Pinpoint the cell where the given text exists, returning its [x, y] midpoint coordinate. 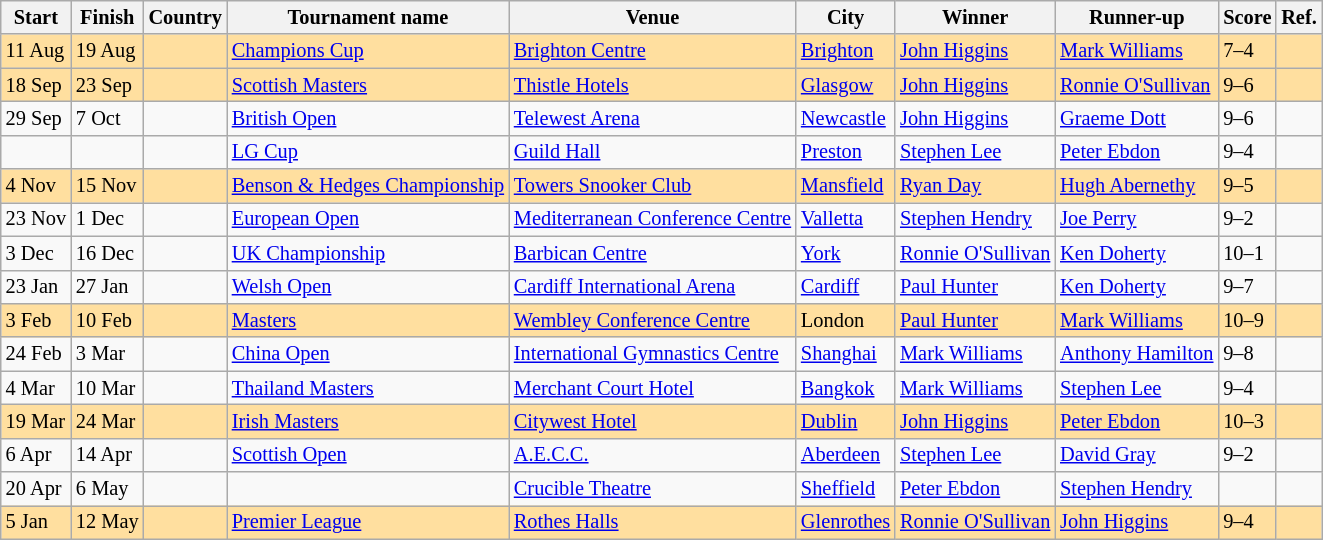
Valletta [846, 219]
Sheffield [846, 489]
Bangkok [846, 388]
David Gray [1136, 455]
Scottish Open [368, 455]
Aberdeen [846, 455]
9–7 [1247, 287]
24 Mar [108, 421]
Mediterranean Conference Centre [652, 219]
Masters [368, 320]
3 Dec [36, 253]
Hugh Abernethy [1136, 186]
10–9 [1247, 320]
Telewest Arena [652, 118]
Anthony Hamilton [1136, 354]
Citywest Hotel [652, 421]
7–4 [1247, 51]
Tournament name [368, 17]
Crucible Theatre [652, 489]
20 Apr [36, 489]
18 Sep [36, 85]
Runner-up [1136, 17]
10 Feb [108, 320]
15 Nov [108, 186]
Cardiff International Arena [652, 287]
Finish [108, 17]
9–8 [1247, 354]
Shanghai [846, 354]
LG Cup [368, 152]
6 Apr [36, 455]
9–5 [1247, 186]
Ref. [1298, 17]
24 Feb [36, 354]
Cardiff [846, 287]
10–1 [1247, 253]
Score [1247, 17]
London [846, 320]
4 Mar [36, 388]
City [846, 17]
Brighton [846, 51]
3 Feb [36, 320]
A.E.C.C. [652, 455]
Champions Cup [368, 51]
10 Mar [108, 388]
14 Apr [108, 455]
Preston [846, 152]
Country [186, 17]
Dublin [846, 421]
Graeme Dott [1136, 118]
Barbican Centre [652, 253]
Merchant Court Hotel [652, 388]
Thistle Hotels [652, 85]
Brighton Centre [652, 51]
27 Jan [108, 287]
3 Mar [108, 354]
5 Jan [36, 522]
Mansfield [846, 186]
6 May [108, 489]
12 May [108, 522]
1 Dec [108, 219]
Newcastle [846, 118]
7 Oct [108, 118]
29 Sep [36, 118]
Benson & Hedges Championship [368, 186]
Start [36, 17]
Venue [652, 17]
Irish Masters [368, 421]
Winner [975, 17]
Wembley Conference Centre [652, 320]
Glenrothes [846, 522]
China Open [368, 354]
23 Nov [36, 219]
UK Championship [368, 253]
Thailand Masters [368, 388]
Rothes Halls [652, 522]
British Open [368, 118]
International Gymnastics Centre [652, 354]
Welsh Open [368, 287]
Scottish Masters [368, 85]
Premier League [368, 522]
10–3 [1247, 421]
11 Aug [36, 51]
4 Nov [36, 186]
European Open [368, 219]
23 Sep [108, 85]
Towers Snooker Club [652, 186]
23 Jan [36, 287]
Glasgow [846, 85]
Guild Hall [652, 152]
Ryan Day [975, 186]
16 Dec [108, 253]
Joe Perry [1136, 219]
19 Aug [108, 51]
York [846, 253]
19 Mar [36, 421]
